Provide the [x, y] coordinate of the cell's center where the given text is located.  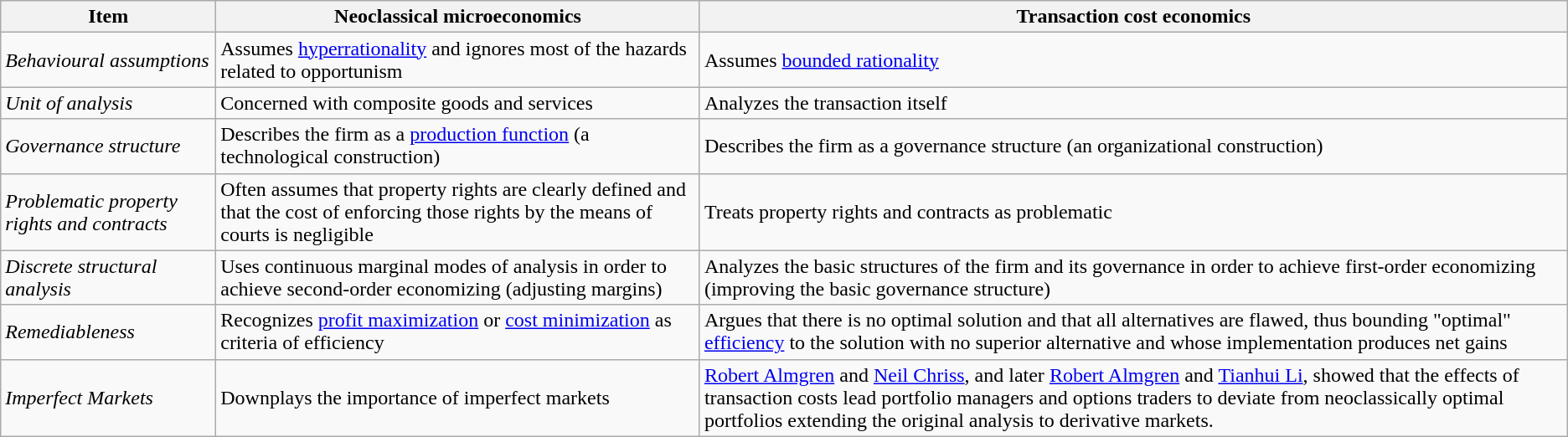
Remediableness [109, 332]
Downplays the importance of imperfect markets [458, 398]
Describes the firm as a governance structure (an organizational construction) [1133, 146]
Describes the firm as a production function (a technological construction) [458, 146]
Governance structure [109, 146]
Analyzes the basic structures of the firm and its governance in order to achieve first-order economizing (improving the basic governance structure) [1133, 278]
Imperfect Markets [109, 398]
Problematic property rights and contracts [109, 212]
Often assumes that property rights are clearly defined and that the cost of enforcing those rights by the means of courts is negligible [458, 212]
Assumes hyperrationality and ignores most of the hazards related to opportunism [458, 60]
Neoclassical microeconomics [458, 17]
Assumes bounded rationality [1133, 60]
Item [109, 17]
Treats property rights and contracts as problematic [1133, 212]
Discrete structural analysis [109, 278]
Concerned with composite goods and services [458, 103]
Uses continuous marginal modes of analysis in order to achieve second-order economizing (adjusting margins) [458, 278]
Recognizes profit maximization or cost minimization as criteria of efficiency [458, 332]
Analyzes the transaction itself [1133, 103]
Unit of analysis [109, 103]
Transaction cost economics [1133, 17]
Behavioural assumptions [109, 60]
